For the text-containing cell, return its midpoint in [x, y] coordinate format. 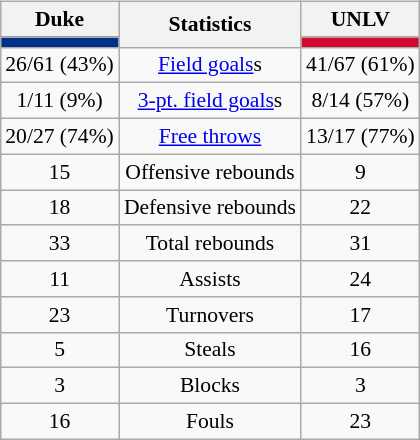
Assists [210, 279]
22 [360, 208]
Duke [60, 19]
Turnovers [210, 314]
26/61 (43%) [60, 65]
17 [360, 314]
Free throws [210, 136]
Steals [210, 350]
24 [360, 279]
15 [60, 172]
13/17 (77%) [360, 136]
Statistics [210, 24]
9 [360, 172]
Total rebounds [210, 243]
33 [60, 243]
Offensive rebounds [210, 172]
Fouls [210, 421]
18 [60, 208]
11 [60, 279]
5 [60, 350]
41/67 (61%) [360, 65]
31 [360, 243]
UNLV [360, 19]
1/11 (9%) [60, 101]
3-pt. field goalss [210, 101]
Field goalss [210, 65]
8/14 (57%) [360, 101]
Blocks [210, 386]
Defensive rebounds [210, 208]
20/27 (74%) [60, 136]
